For the text-containing cell, return its midpoint in [x, y] coordinate format. 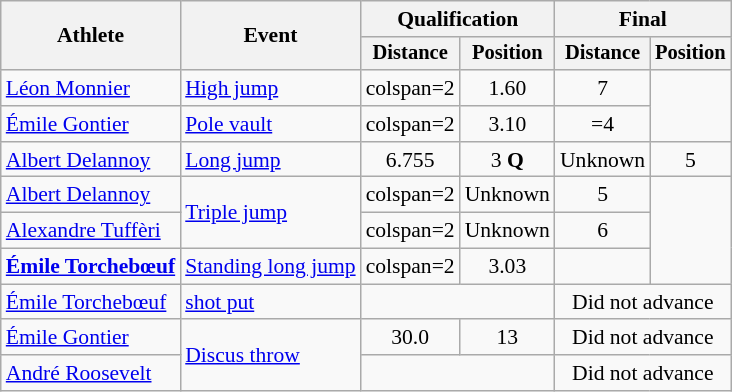
=4 [602, 124]
Alexandre Tuffèri [90, 231]
High jump [270, 88]
6 [602, 231]
3.03 [508, 267]
Standing long jump [270, 267]
Long jump [270, 160]
Discus throw [270, 356]
André Roosevelt [90, 373]
6.755 [410, 160]
shot put [270, 302]
30.0 [410, 338]
1.60 [508, 88]
Qualification [458, 19]
Triple jump [270, 212]
3 Q [508, 160]
Final [643, 19]
3.10 [508, 124]
Athlete [90, 36]
Pole vault [270, 124]
Event [270, 36]
Léon Monnier [90, 88]
13 [508, 338]
7 [602, 88]
